Output the [X, Y] coordinate of the center of the cell containing the given text.  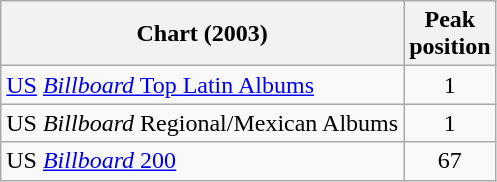
US Billboard Top Latin Albums [202, 85]
US Billboard Regional/Mexican Albums [202, 123]
Peakposition [450, 34]
Chart (2003) [202, 34]
US Billboard 200 [202, 161]
67 [450, 161]
